Return (x, y) of the center of cell containing provided text 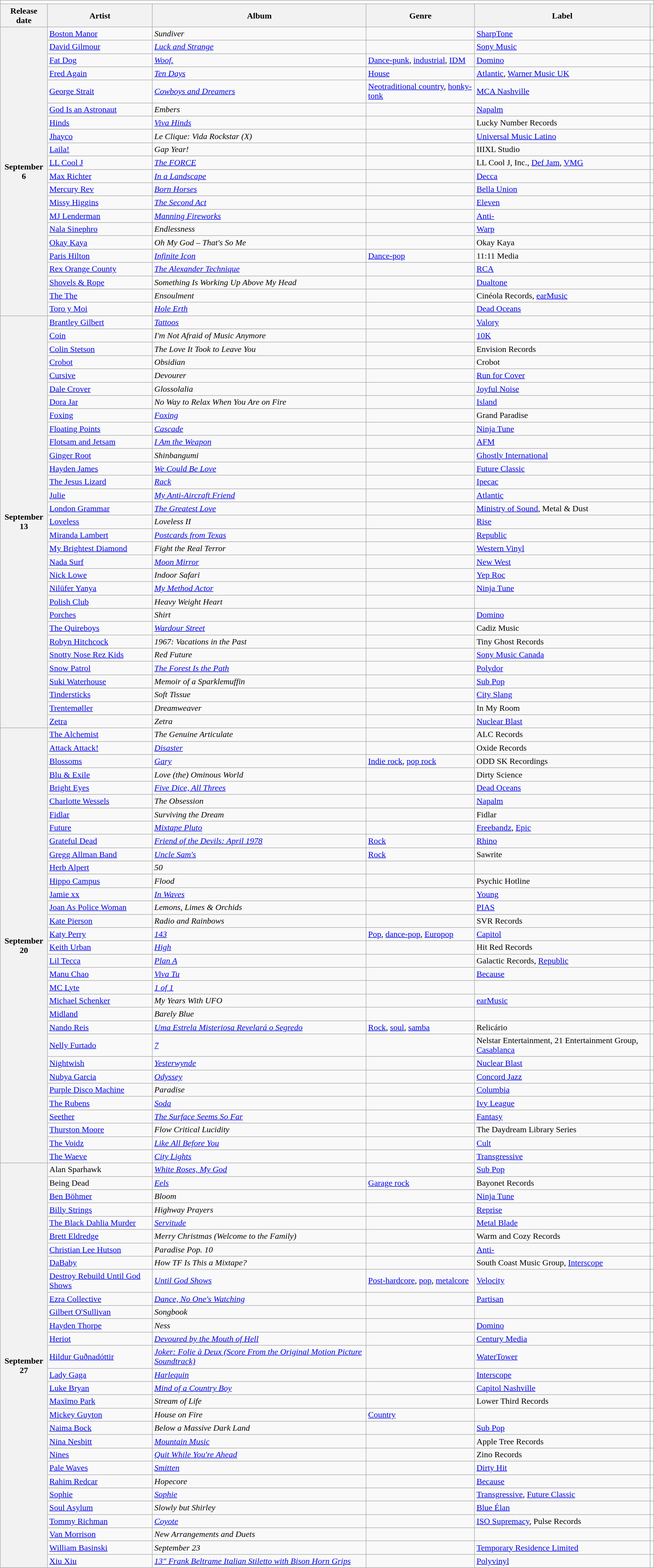
Nando Reis (100, 1027)
Endlessness (259, 229)
Apple Tree Records (562, 1441)
Trentemøller (100, 708)
Galactic Records, Republic (562, 961)
1 of 1 (259, 987)
WaterTower (562, 1357)
Fight the Real Terror (259, 548)
ODD SK Recordings (562, 761)
Servitude (259, 1223)
Xiu Xiu (100, 1561)
Odyssey (259, 1077)
Songbook (259, 1312)
Run for Cover (562, 375)
SharpTone (562, 34)
House (420, 73)
MCA Nashville (562, 92)
The Jesus Lizard (100, 482)
No Way to Relax When You Are on Fire (259, 402)
11:11 Media (562, 256)
The Voidz (100, 1143)
SVR Records (562, 921)
Envision Records (562, 349)
Something Is Working Up Above My Head (259, 282)
Album (259, 15)
The Love It Took to Leave You (259, 349)
Kate Pierson (100, 921)
143 (259, 934)
Metal Blade (562, 1223)
Tindersticks (100, 695)
Merry Christmas (Welcome to the Family) (259, 1236)
My Brightest Diamond (100, 548)
LL Cool J, Inc., Def Jam, VMG (562, 162)
Fat Dog (100, 60)
Hopecore (259, 1481)
Polydor (562, 668)
Sundiver (259, 34)
Red Future (259, 655)
Nilüfer Yanya (100, 588)
Obsidian (259, 362)
Dreamweaver (259, 708)
Jhayco (100, 136)
The Rubens (100, 1103)
Century Media (562, 1339)
Love (the) Ominous World (259, 774)
Rex Orange County (100, 269)
Cadiz Music (562, 628)
Slowly but Shirley (259, 1508)
Sony Music Canada (562, 655)
Cascade (259, 429)
September6 (24, 171)
Nada Surf (100, 562)
New Arrangements and Duets (259, 1534)
Smitten (259, 1468)
Post-hardcore, pop, metalcore (420, 1281)
Colin Stetson (100, 349)
Neotraditional country, honky-tonk (420, 92)
Floating Points (100, 429)
Below a Massive Dark Land (259, 1428)
7 (259, 1046)
Dance-punk, industrial, IDM (420, 60)
Oxide Records (562, 748)
Herb Alpert (100, 868)
LL Cool J (100, 162)
Until God Shows (259, 1281)
Heavy Weight Heart (259, 601)
Barely Blue (259, 1014)
Ipecac (562, 482)
Mixtape Pluto (259, 828)
Blu & Exile (100, 774)
Ensoulment (259, 296)
Alan Sparhawk (100, 1170)
Coin (100, 335)
Brantley Gilbert (100, 322)
Atlantic, Warner Music UK (562, 73)
Five Dice, All Threes (259, 788)
Ginger Root (100, 455)
The Alchemist (100, 735)
Sawrite (562, 854)
Suki Waterhouse (100, 681)
Western Vinyl (562, 548)
Infinite Icon (259, 256)
Polyvinyl (562, 1561)
Mind of a Country Boy (259, 1388)
Julie (100, 495)
Ness (259, 1325)
Eleven (562, 203)
Hole Erth (259, 309)
Snow Patrol (100, 668)
Grateful Dead (100, 841)
Joyful Noise (562, 389)
Surviving the Dream (259, 815)
Christian Lee Hutson (100, 1249)
Keith Urban (100, 947)
Memoir of a Sparklemuffin (259, 681)
Glossolalia (259, 389)
Lemons, Limes & Orchids (259, 908)
Polish Club (100, 601)
Nick Lowe (100, 575)
Soda (259, 1103)
Bloom (259, 1196)
AFM (562, 442)
Rack (259, 482)
The Waeve (100, 1156)
Yesterwynde (259, 1063)
Lady Gaga (100, 1375)
Label (562, 15)
Miranda Lambert (100, 535)
Warp (562, 229)
My Years With UFO (259, 1000)
The Black Dahlia Murder (100, 1223)
Fred Again (100, 73)
Sony Music (562, 47)
Velocity (562, 1281)
Wardour Street (259, 628)
George Strait (100, 92)
Michael Schenker (100, 1000)
Hinds (100, 123)
Soul Asylum (100, 1508)
Rise (562, 522)
Coyote (259, 1521)
Thurston Moore (100, 1130)
Valory (562, 322)
Gary (259, 761)
Plan A (259, 961)
Joan As Police Woman (100, 908)
The The (100, 296)
Nightwish (100, 1063)
Like All Before You (259, 1143)
Temporary Residence Limited (562, 1548)
Max Richter (100, 176)
Laila! (100, 149)
Missy Higgins (100, 203)
Mercury Rev (100, 189)
MJ Lenderman (100, 216)
Heriot (100, 1339)
Capitol Nashville (562, 1388)
Destroy Rebuild Until God Shows (100, 1281)
Yep Roc (562, 575)
Hit Red Records (562, 947)
Genre (420, 15)
Partisan (562, 1299)
Jamie xx (100, 894)
The Daydream Library Series (562, 1130)
Flood (259, 881)
Porches (100, 615)
Cult (562, 1143)
Rock, soul, samba (420, 1027)
Soft Tissue (259, 695)
Joker: Folie à Deux (Score From the Original Motion Picture Soundtrack) (259, 1357)
Boston Manor (100, 34)
In a Landscape (259, 176)
Bright Eyes (100, 788)
Embers (259, 109)
Tiny Ghost Records (562, 642)
Highway Prayers (259, 1209)
Shinbangumi (259, 455)
Reprise (562, 1209)
Stream of Life (259, 1401)
Future (100, 828)
Loveless II (259, 522)
50 (259, 868)
Harlequin (259, 1375)
Woof. (259, 60)
Psychic Hotline (562, 881)
Future Classic (562, 469)
Nelstar Entertainment, 21 Entertainment Group, Casablanca (562, 1046)
The Genuine Articulate (259, 735)
ALC Records (562, 735)
Flow Critical Lucidity (259, 1130)
Columbia (562, 1090)
Devourer (259, 375)
Island (562, 402)
Indoor Safari (259, 575)
Artist (100, 15)
Blue Élan (562, 1508)
Mountain Music (259, 1441)
Nala Sinephro (100, 229)
Shirt (259, 615)
Rhino (562, 841)
Cinéola Records, earMusic (562, 296)
The Forest Is the Path (259, 668)
Cowboys and Dreamers (259, 92)
My Method Actor (259, 588)
10K (562, 335)
Tattoos (259, 322)
Tommy Richman (100, 1521)
House on Fire (259, 1415)
Zino Records (562, 1454)
Ghostly International (562, 455)
Nelly Furtado (100, 1046)
David Gilmour (100, 47)
Manning Fireworks (259, 216)
New West (562, 562)
Pop, dance-pop, Europop (420, 934)
September 23 (259, 1548)
Lucky Number Records (562, 123)
PIAS (562, 908)
IIIXL Studio (562, 149)
Luke Bryan (100, 1388)
Hayden Thorpe (100, 1325)
Cursive (100, 375)
September20 (24, 946)
The Surface Seems So Far (259, 1117)
The Greatest Love (259, 508)
Luck and Strange (259, 47)
Country (420, 1415)
Billy Strings (100, 1209)
Atlantic (562, 495)
Young (562, 894)
Lil Tecca (100, 961)
Katy Perry (100, 934)
Midland (100, 1014)
Paradise (259, 1090)
Ivy League (562, 1103)
Uncle Sam's (259, 854)
Gregg Allman Band (100, 854)
Eels (259, 1183)
Hayden James (100, 469)
Maxïmo Park (100, 1401)
Capitol (562, 934)
Dance-pop (420, 256)
Ten Days (259, 73)
Robyn Hitchcock (100, 642)
DaBaby (100, 1263)
Freebandz, Epic (562, 828)
My Anti-Aircraft Friend (259, 495)
MC Lyte (100, 987)
Purple Disco Machine (100, 1090)
Born Horses (259, 189)
Flotsam and Jetsam (100, 442)
Manu Chao (100, 974)
Charlotte Wessels (100, 801)
Loveless (100, 522)
Ministry of Sound, Metal & Dust (562, 508)
RCA (562, 269)
Garage rock (420, 1183)
Pale Waves (100, 1468)
Paradise Pop. 10 (259, 1249)
The Second Act (259, 203)
Snotty Nose Rez Kids (100, 655)
Postcards from Texas (259, 535)
In My Room (562, 708)
Quit While You're Ahead (259, 1454)
Disaster (259, 748)
Van Morrison (100, 1534)
Blossoms (100, 761)
Relicário (562, 1027)
Dora Jar (100, 402)
Indie rock, pop rock (420, 761)
Interscope (562, 1375)
Brett Eldredge (100, 1236)
Naima Bock (100, 1428)
1967: Vacations in the Past (259, 642)
September27 (24, 1365)
The Obsession (259, 801)
Dirty Science (562, 774)
High (259, 947)
Dualtone (562, 282)
I Am the Weapon (259, 442)
Friend of the Devils: April 1978 (259, 841)
Decca (562, 176)
Oh My God – That's So Me (259, 243)
The Alexander Technique (259, 269)
South Coast Music Group, Interscope (562, 1263)
God Is an Astronaut (100, 109)
earMusic (562, 1000)
Transgressive, Future Classic (562, 1495)
The Quireboys (100, 628)
Dance, No One's Watching (259, 1299)
City Lights (259, 1156)
We Could Be Love (259, 469)
Paris Hilton (100, 256)
Lower Third Records (562, 1401)
Toro y Moi (100, 309)
Moon Mirror (259, 562)
William Basinski (100, 1548)
Le Clique: Vida Rockstar (X) (259, 136)
Hippo Campus (100, 881)
Bella Union (562, 189)
ISO Supremacy, Pulse Records (562, 1521)
Republic (562, 535)
Bayonet Records (562, 1183)
City Slang (562, 695)
Fantasy (562, 1117)
Nina Nesbitt (100, 1441)
Dale Crover (100, 389)
In Waves (259, 894)
Gilbert O'Sullivan (100, 1312)
The FORCE (259, 162)
Dirty Hit (562, 1468)
Viva Tu (259, 974)
London Grammar (100, 508)
September13 (24, 522)
Shovels & Rope (100, 282)
Grand Paradise (562, 416)
Transgressive (562, 1156)
Nines (100, 1454)
Warm and Cozy Records (562, 1236)
Being Dead (100, 1183)
Mickey Guyton (100, 1415)
Attack Attack! (100, 748)
13" Frank Beltrame Italian Stiletto with Bison Horn Grips (259, 1561)
Rahim Redcar (100, 1481)
Concord Jazz (562, 1077)
Ezra Collective (100, 1299)
Seether (100, 1117)
Gap Year! (259, 149)
Universal Music Latino (562, 136)
How TF Is This a Mixtape? (259, 1263)
I'm Not Afraid of Music Anymore (259, 335)
Devoured by the Mouth of Hell (259, 1339)
Viva Hinds (259, 123)
Radio and Rainbows (259, 921)
Uma Estrela Misteriosa Revelará o Segredo (259, 1027)
Hildur Guðnadóttir (100, 1357)
Release date (24, 15)
White Roses, My God (259, 1170)
Ben Böhmer (100, 1196)
Nubya Garcia (100, 1077)
